Extract the [x, y] coordinate from the center of the cell holding the provided text.  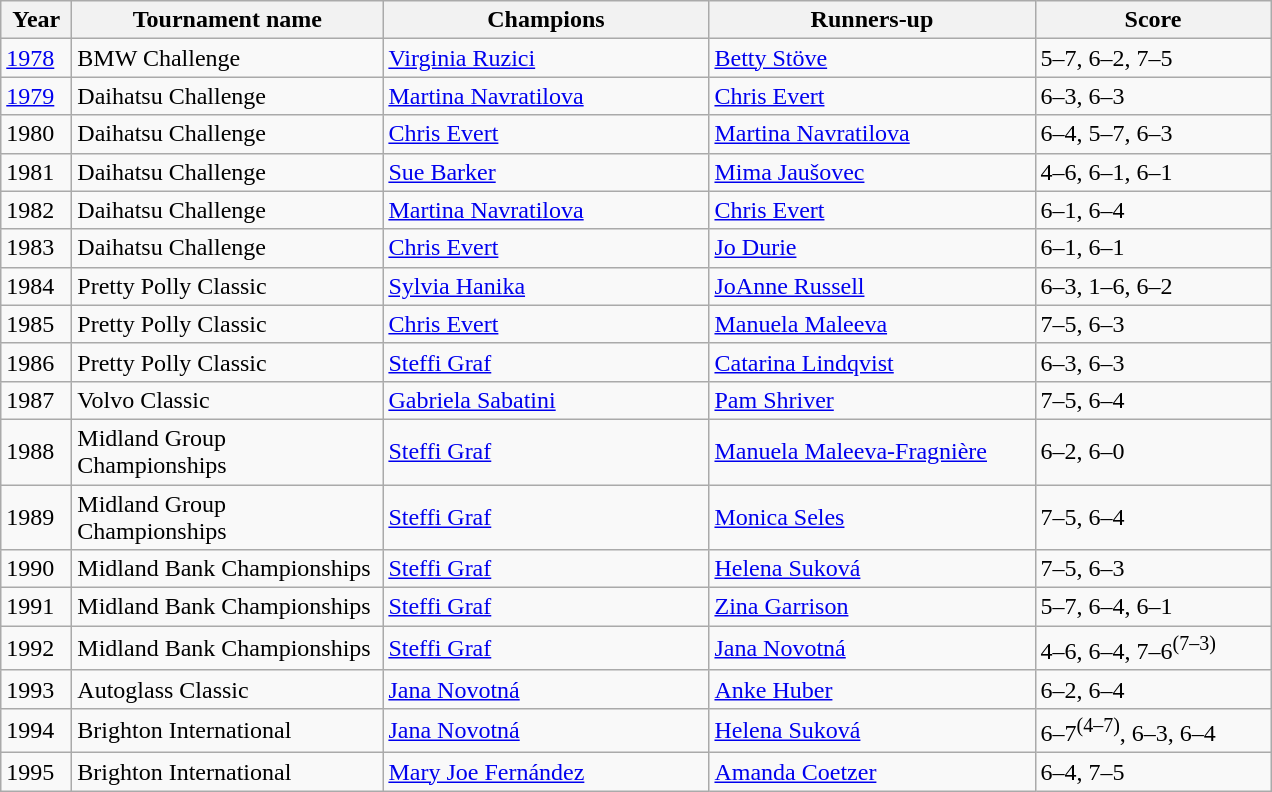
6–1, 6–4 [1153, 210]
6–2, 6–4 [1153, 689]
1987 [36, 400]
1979 [36, 96]
Mary Joe Fernández [546, 772]
Jo Durie [872, 248]
1981 [36, 172]
1985 [36, 324]
1983 [36, 248]
6–3, 1–6, 6–2 [1153, 286]
6–7(4–7), 6–3, 6–4 [1153, 730]
JoAnne Russell [872, 286]
Autoglass Classic [228, 689]
BMW Challenge [228, 58]
6–1, 6–1 [1153, 248]
Pam Shriver [872, 400]
Manuela Maleeva-Fragnière [872, 452]
1986 [36, 362]
Score [1153, 20]
4–6, 6–1, 6–1 [1153, 172]
1982 [36, 210]
5–7, 6–4, 6–1 [1153, 607]
Runners-up [872, 20]
Zina Garrison [872, 607]
6–4, 5–7, 6–3 [1153, 134]
1980 [36, 134]
Year [36, 20]
1994 [36, 730]
Virginia Ruzici [546, 58]
Gabriela Sabatini [546, 400]
Tournament name [228, 20]
Champions [546, 20]
1984 [36, 286]
1995 [36, 772]
Volvo Classic [228, 400]
1988 [36, 452]
Anke Huber [872, 689]
Sue Barker [546, 172]
Amanda Coetzer [872, 772]
1992 [36, 648]
Manuela Maleeva [872, 324]
5–7, 6–2, 7–5 [1153, 58]
Monica Seles [872, 516]
1993 [36, 689]
6–2, 6–0 [1153, 452]
6–4, 7–5 [1153, 772]
1989 [36, 516]
Mima Jaušovec [872, 172]
Sylvia Hanika [546, 286]
1978 [36, 58]
4–6, 6–4, 7–6(7–3) [1153, 648]
1991 [36, 607]
Betty Stöve [872, 58]
1990 [36, 569]
Catarina Lindqvist [872, 362]
